Locate the cell with the specified text and output its (X, Y) center coordinate. 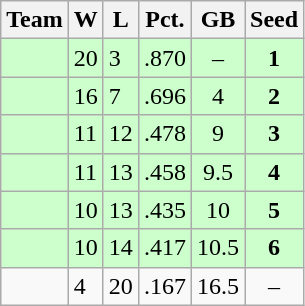
7 (120, 96)
16.5 (218, 286)
5 (274, 210)
Team (35, 20)
.478 (164, 134)
L (120, 20)
.167 (164, 286)
.696 (164, 96)
9 (218, 134)
Seed (274, 20)
14 (120, 248)
16 (86, 96)
6 (274, 248)
W (86, 20)
.870 (164, 58)
.417 (164, 248)
12 (120, 134)
.435 (164, 210)
2 (274, 96)
1 (274, 58)
.458 (164, 172)
10.5 (218, 248)
GB (218, 20)
9.5 (218, 172)
Pct. (164, 20)
